Search for the cell housing the specified text and yield its (x, y) center coordinate. 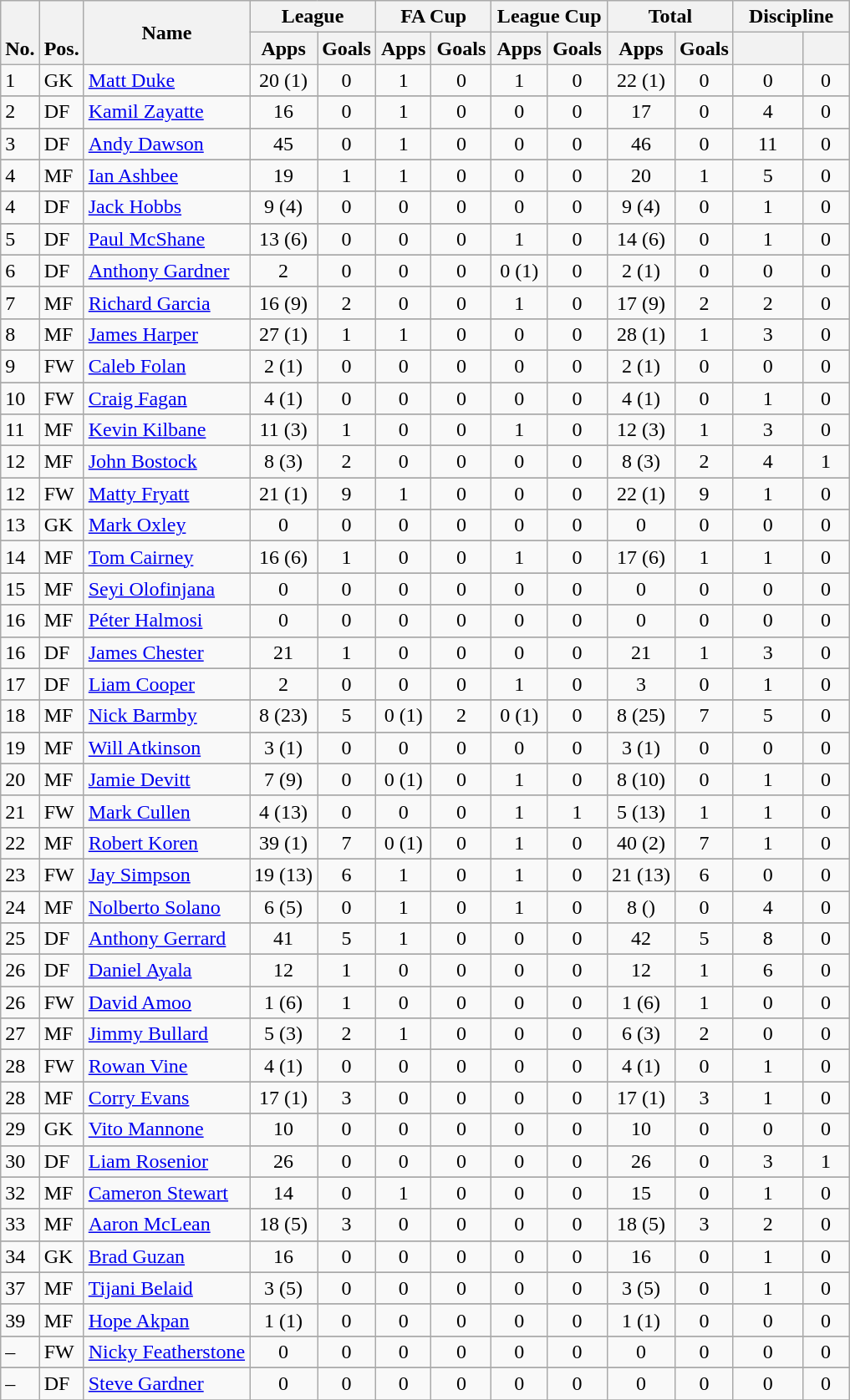
John Bostock (166, 462)
Caleb Folan (166, 366)
21 (13) (640, 875)
Anthony Gerrard (166, 939)
42 (640, 939)
6 (5) (284, 906)
Tijani Belaid (166, 1288)
David Amoo (166, 1002)
39 (20, 1320)
23 (20, 875)
39 (1) (284, 843)
Kevin Kilbane (166, 430)
Nick Barmby (166, 716)
Ian Ashbee (166, 175)
Hope Akpan (166, 1320)
34 (20, 1256)
21 (1) (284, 494)
30 (20, 1161)
Will Atkinson (166, 748)
Total (670, 17)
18 (20, 716)
FA Cup (433, 17)
8 (23) (284, 716)
37 (20, 1288)
Kamil Zayatte (166, 112)
41 (284, 939)
Mark Oxley (166, 525)
17 (9) (640, 302)
Name (166, 33)
27 (20, 1034)
5 (13) (640, 811)
Craig Fagan (166, 398)
29 (20, 1129)
Steve Gardner (166, 1383)
17 (6) (640, 557)
Andy Dawson (166, 144)
Robert Koren (166, 843)
Jack Hobbs (166, 207)
46 (640, 144)
32 (20, 1193)
Jamie Devitt (166, 779)
7 (9) (284, 779)
8 () (640, 906)
Vito Mannone (166, 1129)
4 (13) (284, 811)
8 (10) (640, 779)
8 (25) (640, 716)
Corry Evans (166, 1098)
22 (20, 843)
14 (6) (640, 239)
Pos. (62, 33)
Rowan Vine (166, 1066)
James Chester (166, 652)
12 (3) (640, 430)
Paul McShane (166, 239)
Richard Garcia (166, 302)
No. (20, 33)
League (313, 17)
33 (20, 1225)
Liam Cooper (166, 684)
20 (1) (284, 80)
Matt Duke (166, 80)
19 (13) (284, 875)
James Harper (166, 334)
Jimmy Bullard (166, 1034)
Liam Rosenior (166, 1161)
16 (9) (284, 302)
Brad Guzan (166, 1256)
Seyi Olofinjana (166, 589)
Anthony Gardner (166, 271)
28 (1) (640, 334)
Jay Simpson (166, 875)
40 (2) (640, 843)
Mark Cullen (166, 811)
Nicky Featherstone (166, 1352)
Péter Halmosi (166, 621)
Tom Cairney (166, 557)
13 (6) (284, 239)
Cameron Stewart (166, 1193)
Discipline (791, 17)
Daniel Ayala (166, 971)
25 (20, 939)
6 (3) (640, 1034)
45 (284, 144)
5 (3) (284, 1034)
11 (3) (284, 430)
League Cup (550, 17)
Matty Fryatt (166, 494)
Nolberto Solano (166, 906)
27 (1) (284, 334)
Aaron McLean (166, 1225)
16 (6) (284, 557)
24 (20, 906)
13 (20, 525)
